For the text-containing cell, return its midpoint in [x, y] coordinate format. 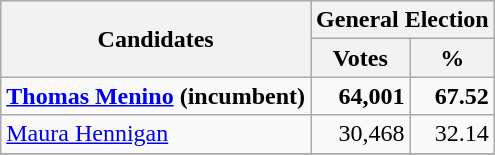
67.52 [452, 96]
Thomas Menino (incumbent) [156, 96]
% [452, 58]
32.14 [452, 134]
General Election [403, 20]
Maura Hennigan [156, 134]
30,468 [361, 134]
Votes [361, 58]
Candidates [156, 39]
64,001 [361, 96]
